Pinpoint the cell where the given text exists, returning its [x, y] midpoint coordinate. 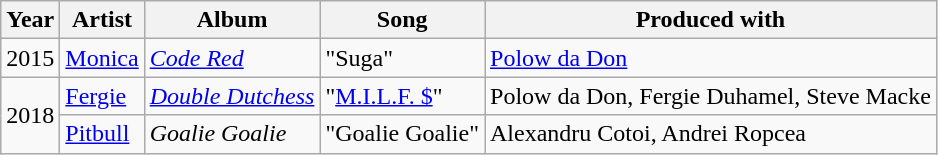
Pitbull [102, 134]
Song [402, 20]
"Suga" [402, 58]
Fergie [102, 96]
Double Dutchess [232, 96]
Polow da Don [710, 58]
Year [30, 20]
Goalie Goalie [232, 134]
Polow da Don, Fergie Duhamel, Steve Macke [710, 96]
Monica [102, 58]
2015 [30, 58]
"M.I.L.F. $" [402, 96]
Alexandru Cotoi, Andrei Ropcea [710, 134]
Code Red [232, 58]
Produced with [710, 20]
2018 [30, 115]
"Goalie Goalie" [402, 134]
Artist [102, 20]
Album [232, 20]
